Return the [x, y] coordinate for the center point of the cell that contains the specified text.  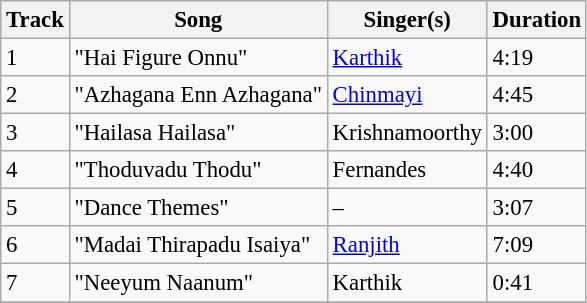
7 [35, 283]
"Madai Thirapadu Isaiya" [198, 245]
0:41 [536, 283]
7:09 [536, 245]
3 [35, 133]
3:00 [536, 133]
Chinmayi [407, 95]
4:45 [536, 95]
5 [35, 208]
4 [35, 170]
3:07 [536, 208]
Song [198, 20]
Fernandes [407, 170]
6 [35, 245]
Duration [536, 20]
"Hai Figure Onnu" [198, 58]
"Neeyum Naanum" [198, 283]
Track [35, 20]
"Hailasa Hailasa" [198, 133]
Ranjith [407, 245]
1 [35, 58]
"Azhagana Enn Azhagana" [198, 95]
"Dance Themes" [198, 208]
– [407, 208]
4:19 [536, 58]
Krishnamoorthy [407, 133]
Singer(s) [407, 20]
"Thoduvadu Thodu" [198, 170]
4:40 [536, 170]
2 [35, 95]
